Output the (x, y) coordinate of the center of the cell containing the given text.  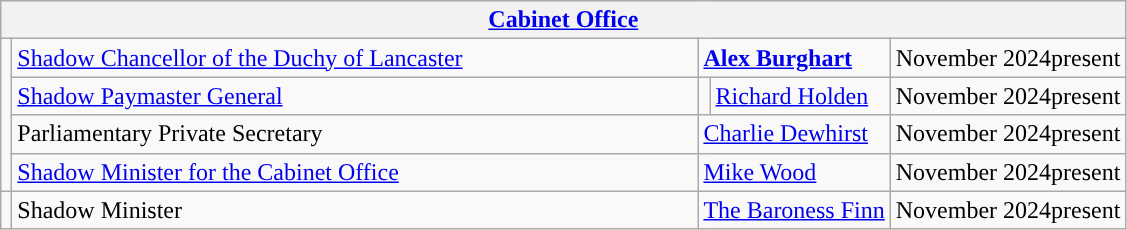
Charlie Dewhirst (794, 134)
The Baroness Finn (794, 210)
Cabinet Office (564, 20)
Shadow Minister for the Cabinet Office (355, 172)
Alex Burghart (794, 58)
Mike Wood (794, 172)
Shadow Chancellor of the Duchy of Lancaster (355, 58)
Shadow Minister (355, 210)
Parliamentary Private Secretary (355, 134)
Shadow Paymaster General (355, 96)
Richard Holden (800, 96)
